Detect which cell encompasses the target text, then output its (x, y) center coordinate. 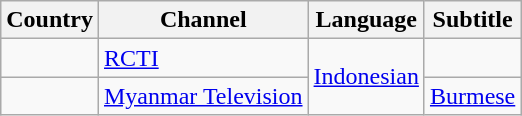
Burmese (472, 96)
Language (366, 20)
Country (50, 20)
Subtitle (472, 20)
Myanmar Television (203, 96)
Indonesian (366, 77)
RCTI (203, 58)
Channel (203, 20)
